From the cell containing the given text, extract its center point as [X, Y] coordinate. 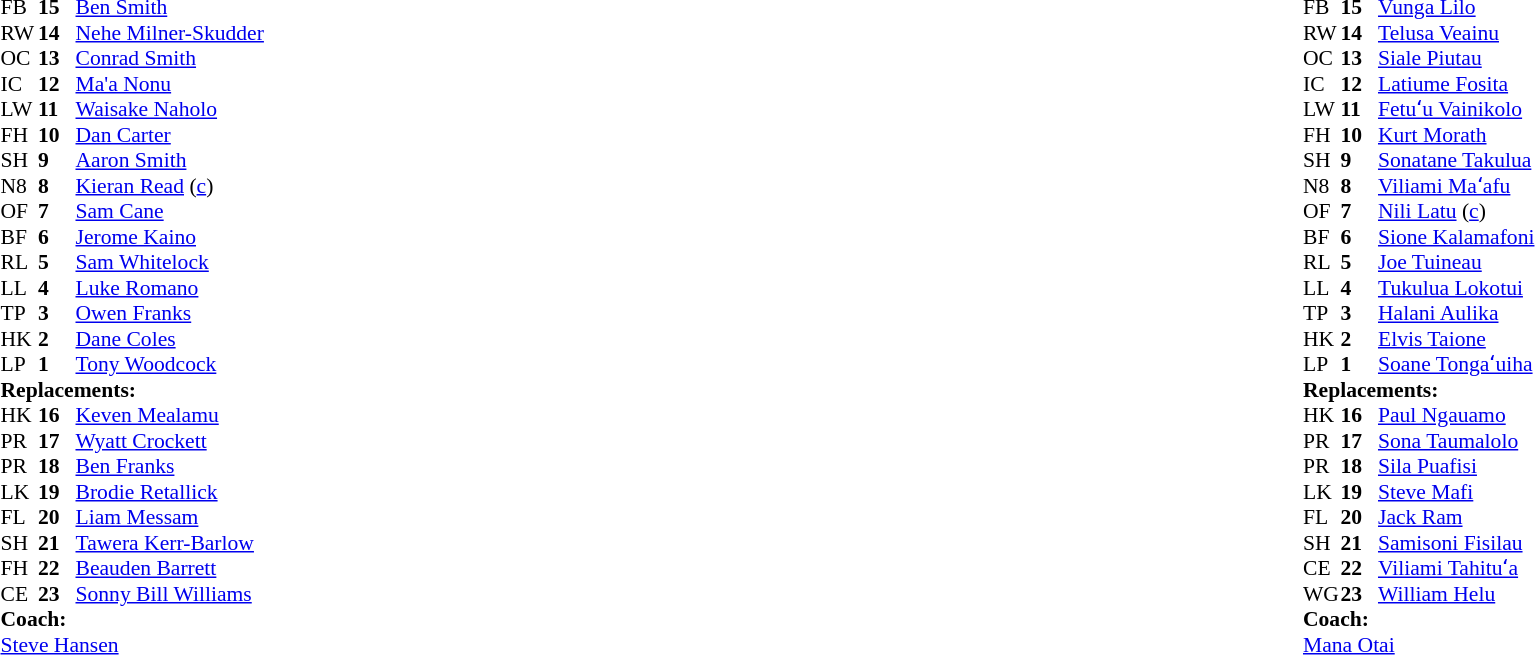
Sila Puafisi [1456, 467]
Viliami Maʻafu [1456, 186]
Conrad Smith [170, 59]
Luke Romano [170, 288]
Latiume Fosita [1456, 84]
Siale Piutau [1456, 59]
Tony Woodcock [170, 365]
Owen Franks [170, 313]
Liam Messam [170, 517]
Brodie Retallick [170, 492]
Sam Cane [170, 211]
Keven Mealamu [170, 415]
Wyatt Crockett [170, 441]
Paul Ngauamo [1456, 415]
Sonatane Takulua [1456, 161]
Fetuʻu Vainikolo [1456, 109]
Jerome Kaino [170, 237]
Dan Carter [170, 135]
Waisake Naholo [170, 109]
Sam Whitelock [170, 263]
Telusa Veainu [1456, 33]
Viliami Tahituʻa [1456, 569]
Ma'a Nonu [170, 84]
Elvis Taione [1456, 339]
Kieran Read (c) [170, 186]
Sione Kalamafoni [1456, 237]
Tawera Kerr-Barlow [170, 543]
Sonny Bill Williams [170, 594]
WG [1322, 594]
Aaron Smith [170, 161]
Joe Tuineau [1456, 263]
William Helu [1456, 594]
Tukulua Lokotui [1456, 288]
Ben Franks [170, 467]
Halani Aulika [1456, 313]
Nehe Milner-Skudder [170, 33]
Samisoni Fisilau [1456, 543]
Steve Mafi [1456, 492]
Dane Coles [170, 339]
Sona Taumalolo [1456, 441]
Soane Tongaʻuiha [1456, 365]
Nili Latu (c) [1456, 211]
Beauden Barrett [170, 569]
Kurt Morath [1456, 135]
Jack Ram [1456, 517]
